Pinpoint the cell where the given text exists, returning its [x, y] midpoint coordinate. 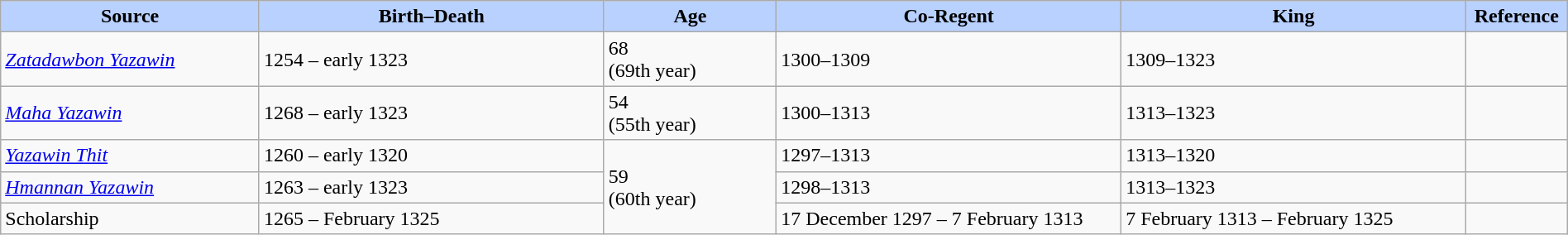
1254 – early 1323 [432, 60]
Scholarship [131, 218]
1313–1320 [1293, 156]
59 (60th year) [690, 187]
Source [131, 17]
1268 – early 1323 [432, 113]
Reference [1517, 17]
1297–1313 [949, 156]
Zatadawbon Yazawin [131, 60]
Hmannan Yazawin [131, 187]
1263 – early 1323 [432, 187]
Co-Regent [949, 17]
Age [690, 17]
Maha Yazawin [131, 113]
1298–1313 [949, 187]
54 (55th year) [690, 113]
7 February 1313 – February 1325 [1293, 218]
1309–1323 [1293, 60]
1300–1313 [949, 113]
1300–1309 [949, 60]
1260 – early 1320 [432, 156]
17 December 1297 – 7 February 1313 [949, 218]
Birth–Death [432, 17]
Yazawin Thit [131, 156]
1265 – February 1325 [432, 218]
King [1293, 17]
68 (69th year) [690, 60]
